Scan for the cell matching the given text and deliver its [X, Y] coordinate at center. 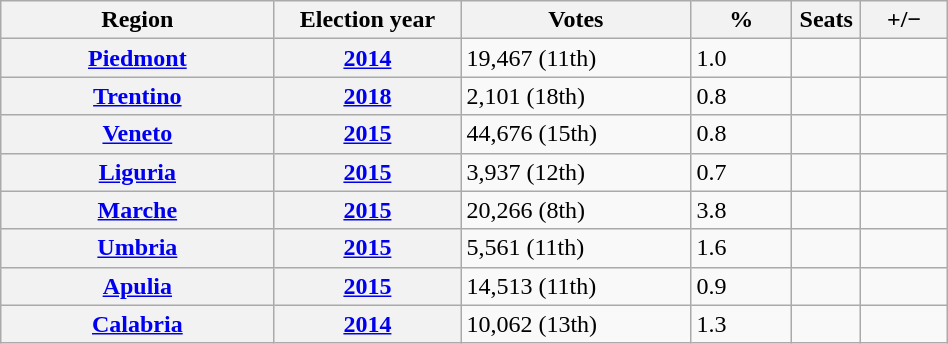
0.9 [742, 286]
20,266 (8th) [576, 210]
44,676 (15th) [576, 134]
Veneto [138, 134]
1.6 [742, 248]
Apulia [138, 286]
3,937 (12th) [576, 172]
1.3 [742, 324]
5,561 (11th) [576, 248]
Liguria [138, 172]
10,062 (13th) [576, 324]
1.0 [742, 58]
Marche [138, 210]
% [742, 20]
Trentino [138, 96]
2,101 (18th) [576, 96]
Votes [576, 20]
2018 [368, 96]
Piedmont [138, 58]
0.7 [742, 172]
Calabria [138, 324]
3.8 [742, 210]
Umbria [138, 248]
Seats [826, 20]
14,513 (11th) [576, 286]
19,467 (11th) [576, 58]
Region [138, 20]
+/− [904, 20]
Election year [368, 20]
